From the cell containing the given text, extract its center point as (X, Y) coordinate. 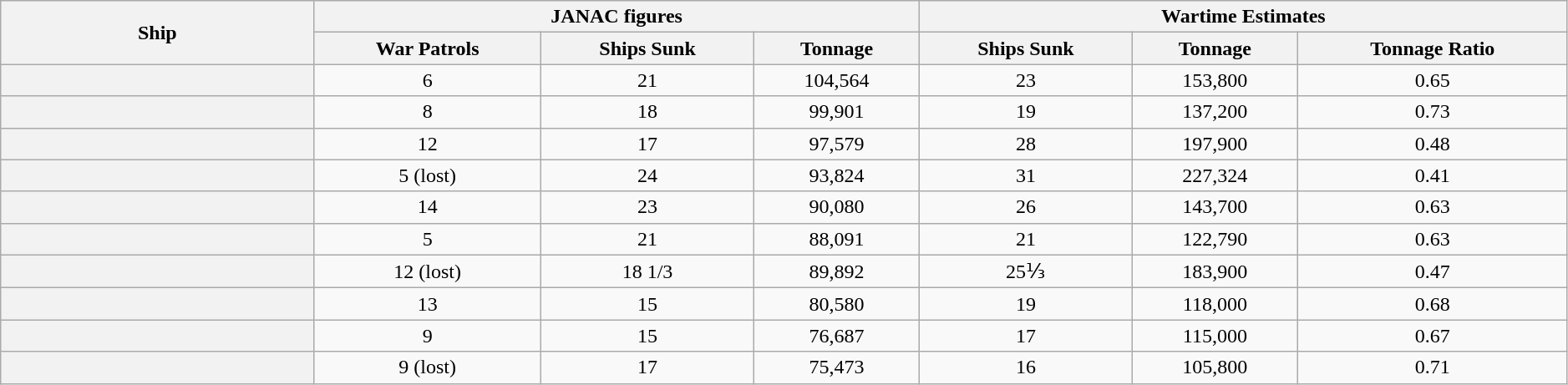
14 (428, 207)
26 (1026, 207)
88,091 (837, 239)
0.48 (1432, 144)
80,580 (837, 304)
76,687 (837, 336)
9 (428, 336)
JANAC figures (617, 17)
153,800 (1215, 80)
0.41 (1432, 175)
137,200 (1215, 112)
5 (428, 239)
143,700 (1215, 207)
Tonnage Ratio (1432, 48)
Ship (157, 33)
9 (lost) (428, 367)
89,892 (837, 271)
0.47 (1432, 271)
0.68 (1432, 304)
0.73 (1432, 112)
18 1/3 (648, 271)
93,824 (837, 175)
75,473 (837, 367)
115,000 (1215, 336)
0.67 (1432, 336)
6 (428, 80)
105,800 (1215, 367)
Wartime Estimates (1243, 17)
16 (1026, 367)
183,900 (1215, 271)
99,901 (837, 112)
28 (1026, 144)
5 (lost) (428, 175)
97,579 (837, 144)
24 (648, 175)
8 (428, 112)
122,790 (1215, 239)
25⅓ (1026, 271)
31 (1026, 175)
0.65 (1432, 80)
18 (648, 112)
90,080 (837, 207)
12 (lost) (428, 271)
104,564 (837, 80)
War Patrols (428, 48)
0.71 (1432, 367)
197,900 (1215, 144)
227,324 (1215, 175)
12 (428, 144)
118,000 (1215, 304)
13 (428, 304)
